Locate the cell with the specified text and output its (x, y) center coordinate. 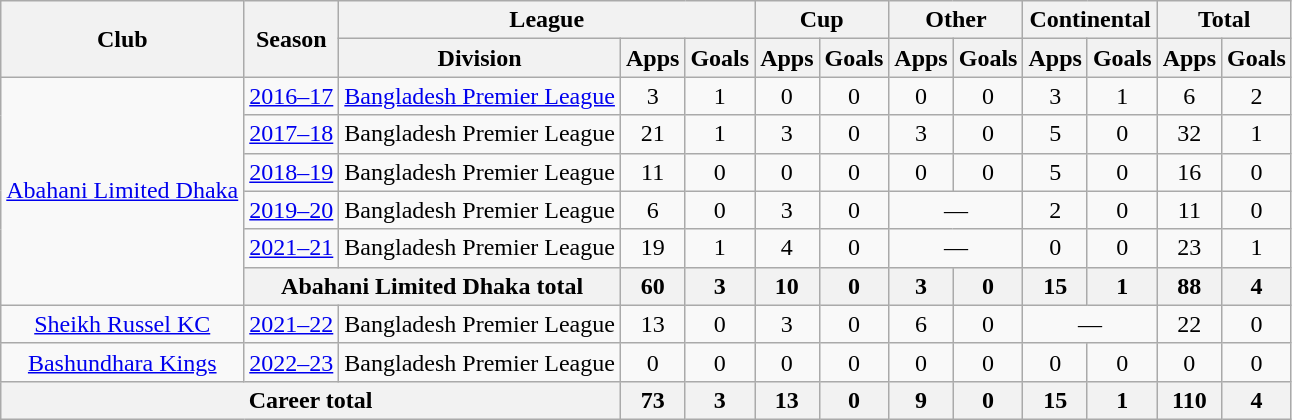
Club (122, 39)
2021–22 (292, 324)
19 (652, 248)
Abahani Limited Dhaka total (432, 286)
Cup (822, 20)
23 (1189, 248)
60 (652, 286)
2016–17 (292, 96)
Sheikh Russel KC (122, 324)
2017–18 (292, 134)
22 (1189, 324)
16 (1189, 172)
Other (956, 20)
Career total (311, 400)
10 (787, 286)
Abahani Limited Dhaka (122, 191)
League (547, 20)
Bashundhara Kings (122, 362)
2018–19 (292, 172)
21 (652, 134)
Season (292, 39)
Continental (1090, 20)
110 (1189, 400)
2022–23 (292, 362)
32 (1189, 134)
2019–20 (292, 210)
Total (1224, 20)
88 (1189, 286)
73 (652, 400)
2021–21 (292, 248)
Division (480, 58)
9 (921, 400)
